Output the [X, Y] coordinate of the center of the cell containing the given text.  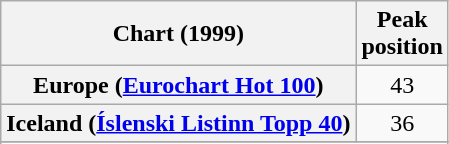
Europe (Eurochart Hot 100) [178, 85]
Iceland (Íslenski Listinn Topp 40) [178, 123]
Chart (1999) [178, 34]
43 [402, 85]
36 [402, 123]
Peakposition [402, 34]
